Scan for the cell matching the given text and deliver its (X, Y) coordinate at center. 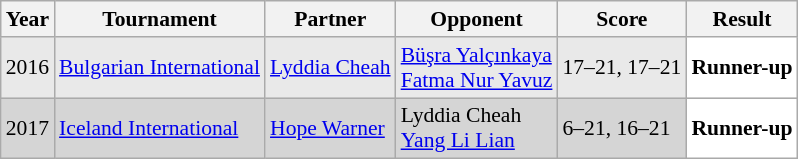
Iceland International (160, 128)
Lyddia Cheah (330, 68)
Bulgarian International (160, 68)
Partner (330, 19)
2017 (28, 128)
Tournament (160, 19)
17–21, 17–21 (622, 68)
Score (622, 19)
Büşra Yalçınkaya Fatma Nur Yavuz (477, 68)
Opponent (477, 19)
Result (742, 19)
6–21, 16–21 (622, 128)
Lyddia Cheah Yang Li Lian (477, 128)
Hope Warner (330, 128)
Year (28, 19)
2016 (28, 68)
